Find where the given text appears and provide that cell's center as (X, Y) coordinate. 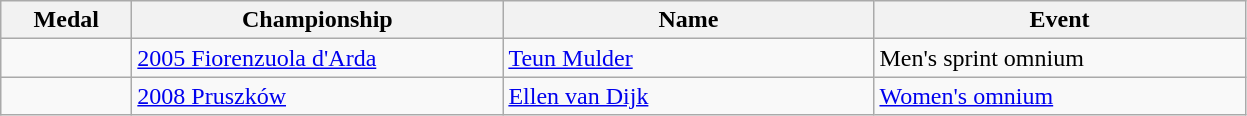
Event (1060, 20)
Teun Mulder (688, 58)
Women's omnium (1060, 96)
2008 Pruszków (318, 96)
Name (688, 20)
Men's sprint omnium (1060, 58)
Championship (318, 20)
Ellen van Dijk (688, 96)
Medal (66, 20)
2005 Fiorenzuola d'Arda (318, 58)
